Return [X, Y] of the center of cell containing provided text 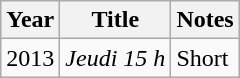
Title [116, 20]
Jeudi 15 h [116, 58]
Notes [205, 20]
Year [30, 20]
Short [205, 58]
2013 [30, 58]
